Return (X, Y) of the center of cell containing provided text 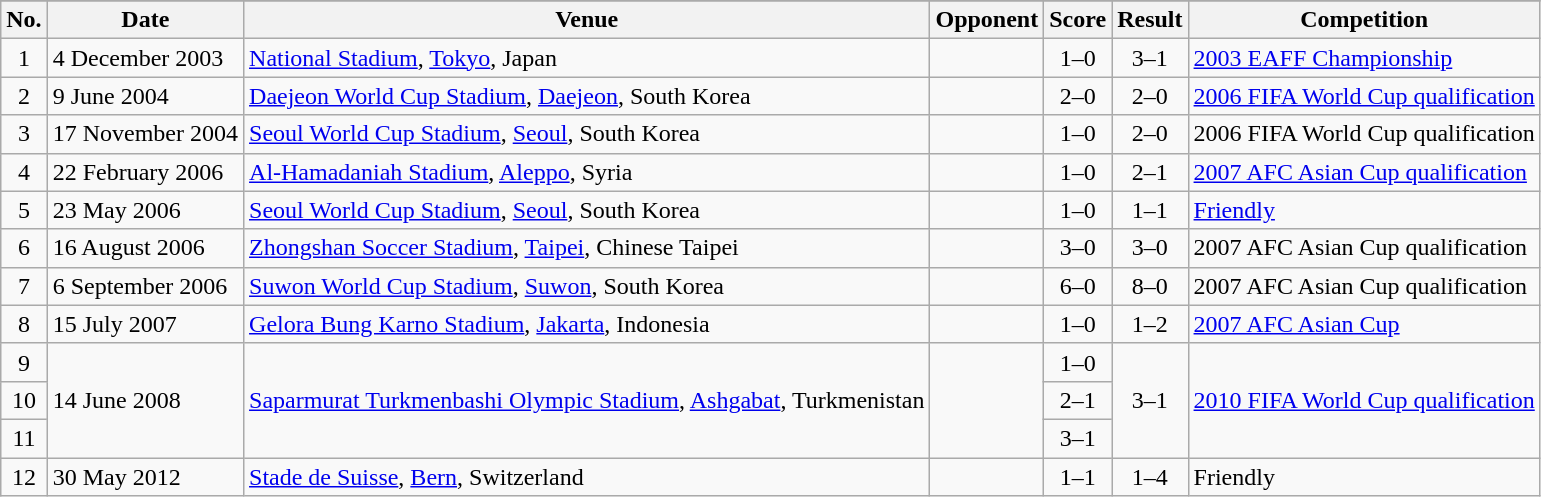
Stade de Suisse, Bern, Switzerland (587, 477)
National Stadium, Tokyo, Japan (587, 58)
6–0 (1078, 286)
9 (24, 362)
Venue (587, 20)
14 June 2008 (145, 400)
2010 FIFA World Cup qualification (1364, 400)
2 (24, 96)
Daejeon World Cup Stadium, Daejeon, South Korea (587, 96)
12 (24, 477)
30 May 2012 (145, 477)
5 (24, 210)
Gelora Bung Karno Stadium, Jakarta, Indonesia (587, 324)
11 (24, 438)
16 August 2006 (145, 248)
Zhongshan Soccer Stadium, Taipei, Chinese Taipei (587, 248)
4 December 2003 (145, 58)
4 (24, 172)
Result (1150, 20)
Score (1078, 20)
10 (24, 400)
Date (145, 20)
Competition (1364, 20)
3 (24, 134)
9 June 2004 (145, 96)
8–0 (1150, 286)
17 November 2004 (145, 134)
Suwon World Cup Stadium, Suwon, South Korea (587, 286)
1–2 (1150, 324)
23 May 2006 (145, 210)
8 (24, 324)
15 July 2007 (145, 324)
7 (24, 286)
Al-Hamadaniah Stadium, Aleppo, Syria (587, 172)
No. (24, 20)
Saparmurat Turkmenbashi Olympic Stadium, Ashgabat, Turkmenistan (587, 400)
6 September 2006 (145, 286)
2003 EAFF Championship (1364, 58)
22 February 2006 (145, 172)
1–4 (1150, 477)
1 (24, 58)
Opponent (987, 20)
2007 AFC Asian Cup (1364, 324)
6 (24, 248)
